Pinpoint the cell where the given text exists, returning its [X, Y] midpoint coordinate. 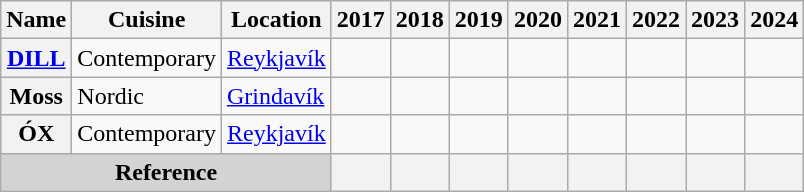
Name [36, 20]
2024 [774, 20]
Moss [36, 96]
2019 [478, 20]
2017 [360, 20]
2018 [420, 20]
Nordic [147, 96]
Cuisine [147, 20]
Reference [166, 172]
DILL [36, 58]
2021 [596, 20]
ÓX [36, 134]
2023 [716, 20]
Grindavík [276, 96]
2020 [538, 20]
2022 [656, 20]
Location [276, 20]
